Return (X, Y) of the center of cell containing provided text 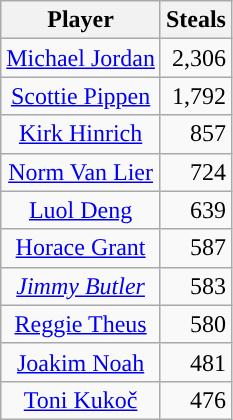
639 (196, 210)
Reggie Theus (81, 324)
580 (196, 324)
587 (196, 248)
583 (196, 286)
Jimmy Butler (81, 286)
857 (196, 134)
Joakim Noah (81, 362)
Scottie Pippen (81, 96)
481 (196, 362)
Toni Kukoč (81, 400)
Horace Grant (81, 248)
2,306 (196, 58)
1,792 (196, 96)
Player (81, 20)
724 (196, 172)
Luol Deng (81, 210)
476 (196, 400)
Norm Van Lier (81, 172)
Kirk Hinrich (81, 134)
Michael Jordan (81, 58)
Steals (196, 20)
